From the cell containing the given text, extract its center point as (X, Y) coordinate. 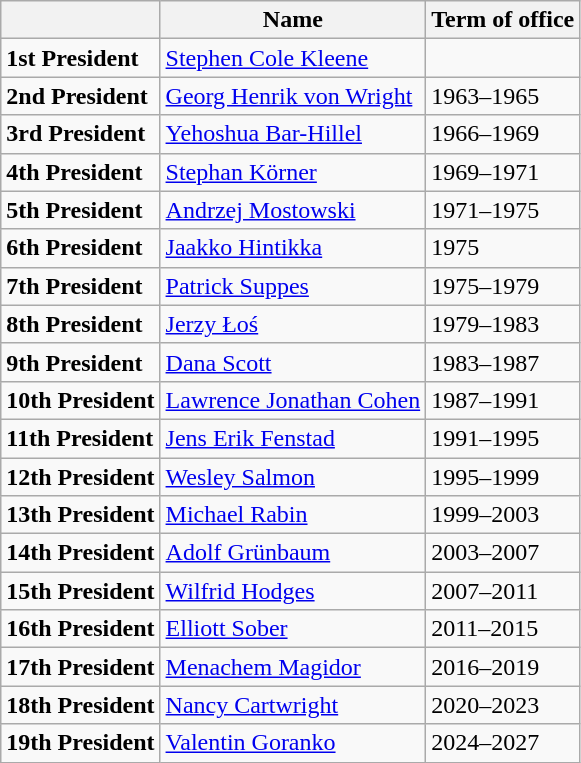
2007–2011 (503, 591)
1971–1975 (503, 210)
Stephen Cole Kleene (293, 58)
Jaakko Hintikka (293, 248)
9th President (80, 362)
17th President (80, 667)
1975–1979 (503, 286)
Wesley Salmon (293, 477)
Lawrence Jonathan Cohen (293, 400)
1995–1999 (503, 477)
Jens Erik Fenstad (293, 438)
Nancy Cartwright (293, 705)
1999–2003 (503, 515)
2024–2027 (503, 743)
1987–1991 (503, 400)
14th President (80, 553)
1991–1995 (503, 438)
2016–2019 (503, 667)
2020–2023 (503, 705)
1966–1969 (503, 134)
11th President (80, 438)
1979–1983 (503, 324)
Stephan Körner (293, 172)
2nd President (80, 96)
Yehoshua Bar-Hillel (293, 134)
2003–2007 (503, 553)
18th President (80, 705)
10th President (80, 400)
19th President (80, 743)
3rd President (80, 134)
15th President (80, 591)
13th President (80, 515)
Patrick Suppes (293, 286)
Wilfrid Hodges (293, 591)
Valentin Goranko (293, 743)
Menachem Magidor (293, 667)
Name (293, 20)
12th President (80, 477)
5th President (80, 210)
4th President (80, 172)
1975 (503, 248)
Michael Rabin (293, 515)
Jerzy Łoś (293, 324)
1st President (80, 58)
Georg Henrik von Wright (293, 96)
Term of office (503, 20)
Andrzej Mostowski (293, 210)
2011–2015 (503, 629)
Adolf Grünbaum (293, 553)
6th President (80, 248)
16th President (80, 629)
1983–1987 (503, 362)
1969–1971 (503, 172)
1963–1965 (503, 96)
Dana Scott (293, 362)
8th President (80, 324)
Elliott Sober (293, 629)
7th President (80, 286)
